Find where the given text appears and provide that cell's center as [X, Y] coordinate. 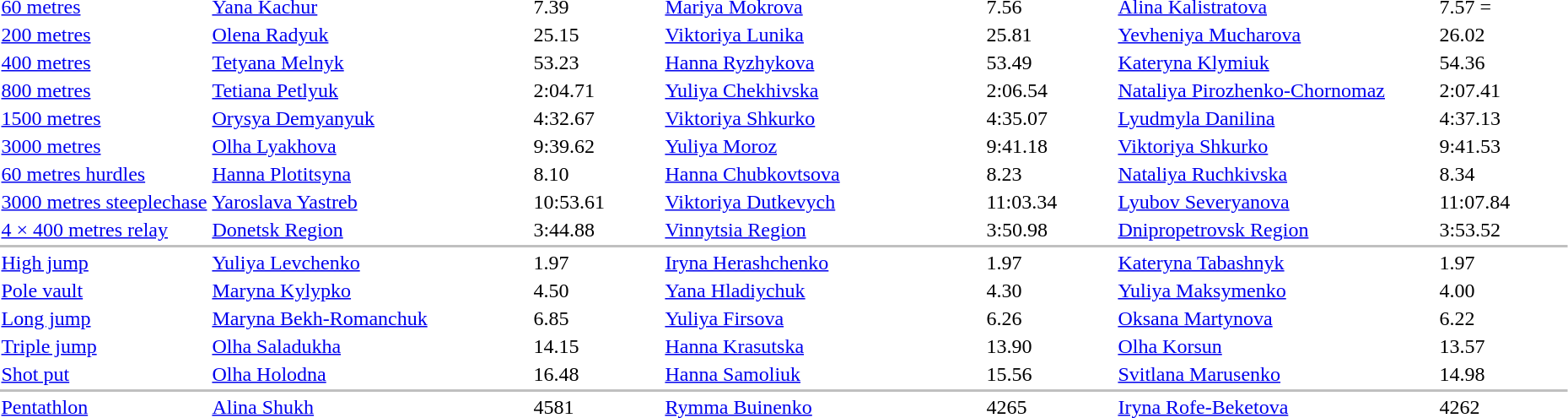
13.57 [1503, 346]
6.26 [1049, 318]
Lyudmyla Danilina [1276, 118]
14.98 [1503, 374]
3000 metres [105, 146]
Svitlana Marusenko [1276, 374]
Shot put [105, 374]
Kateryna Klymiuk [1276, 62]
60 metres hurdles [105, 174]
Yevheniya Mucharova [1276, 35]
16.48 [597, 374]
Lyubov Severyanova [1276, 202]
3:44.88 [597, 230]
Olha Saladukha [370, 346]
Hanna Plotitsyna [370, 174]
Maryna Bekh-Romanchuk [370, 318]
Hanna Samoliuk [823, 374]
4.00 [1503, 290]
Kateryna Tabashnyk [1276, 263]
Dnipropetrovsk Region [1276, 230]
Olena Radyuk [370, 35]
Long jump [105, 318]
10:53.61 [597, 202]
53.49 [1049, 62]
2:06.54 [1049, 90]
Yuliya Firsova [823, 318]
Yuliya Chekhivska [823, 90]
4 × 400 metres relay [105, 230]
Yuliya Levchenko [370, 263]
4:32.67 [597, 118]
6.85 [597, 318]
4:37.13 [1503, 118]
Yuliya Maksymenko [1276, 290]
53.23 [597, 62]
8.23 [1049, 174]
2:07.41 [1503, 90]
9:39.62 [597, 146]
15.56 [1049, 374]
Olha Lyakhova [370, 146]
13.90 [1049, 346]
Nataliya Pirozhenko-Chornomaz [1276, 90]
Triple jump [105, 346]
1500 metres [105, 118]
4.30 [1049, 290]
Hanna Ryzhykova [823, 62]
Yana Hladiychuk [823, 290]
4.50 [597, 290]
25.15 [597, 35]
Yuliya Moroz [823, 146]
4:35.07 [1049, 118]
Hanna Krasutska [823, 346]
11:03.34 [1049, 202]
Tetiana Petlyuk [370, 90]
Nataliya Ruchkivska [1276, 174]
Vinnytsia Region [823, 230]
25.81 [1049, 35]
Pole vault [105, 290]
2:04.71 [597, 90]
3000 metres steeplechase [105, 202]
Olha Holodna [370, 374]
9:41.53 [1503, 146]
Yaroslava Yastreb [370, 202]
3:50.98 [1049, 230]
Maryna Kylypko [370, 290]
200 metres [105, 35]
Tetyana Melnyk [370, 62]
Donetsk Region [370, 230]
8.10 [597, 174]
9:41.18 [1049, 146]
3:53.52 [1503, 230]
400 metres [105, 62]
Viktoriya Lunika [823, 35]
26.02 [1503, 35]
High jump [105, 263]
14.15 [597, 346]
Oksana Martynova [1276, 318]
11:07.84 [1503, 202]
Viktoriya Dutkevych [823, 202]
Olha Korsun [1276, 346]
Iryna Herashchenko [823, 263]
8.34 [1503, 174]
Hanna Chubkovtsova [823, 174]
54.36 [1503, 62]
800 metres [105, 90]
Orysya Demyanyuk [370, 118]
6.22 [1503, 318]
